For the text-containing cell, return its midpoint in (x, y) coordinate format. 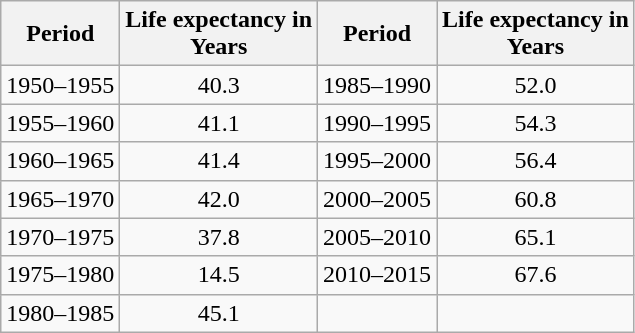
1995–2000 (378, 161)
54.3 (536, 123)
41.4 (219, 161)
1990–1995 (378, 123)
2000–2005 (378, 199)
1960–1965 (60, 161)
40.3 (219, 85)
52.0 (536, 85)
45.1 (219, 313)
56.4 (536, 161)
2005–2010 (378, 237)
1965–1970 (60, 199)
1970–1975 (60, 237)
1975–1980 (60, 275)
65.1 (536, 237)
1980–1985 (60, 313)
2010–2015 (378, 275)
67.6 (536, 275)
37.8 (219, 237)
60.8 (536, 199)
1950–1955 (60, 85)
14.5 (219, 275)
1985–1990 (378, 85)
41.1 (219, 123)
1955–1960 (60, 123)
42.0 (219, 199)
